Find where the given text appears and provide that cell's center as (X, Y) coordinate. 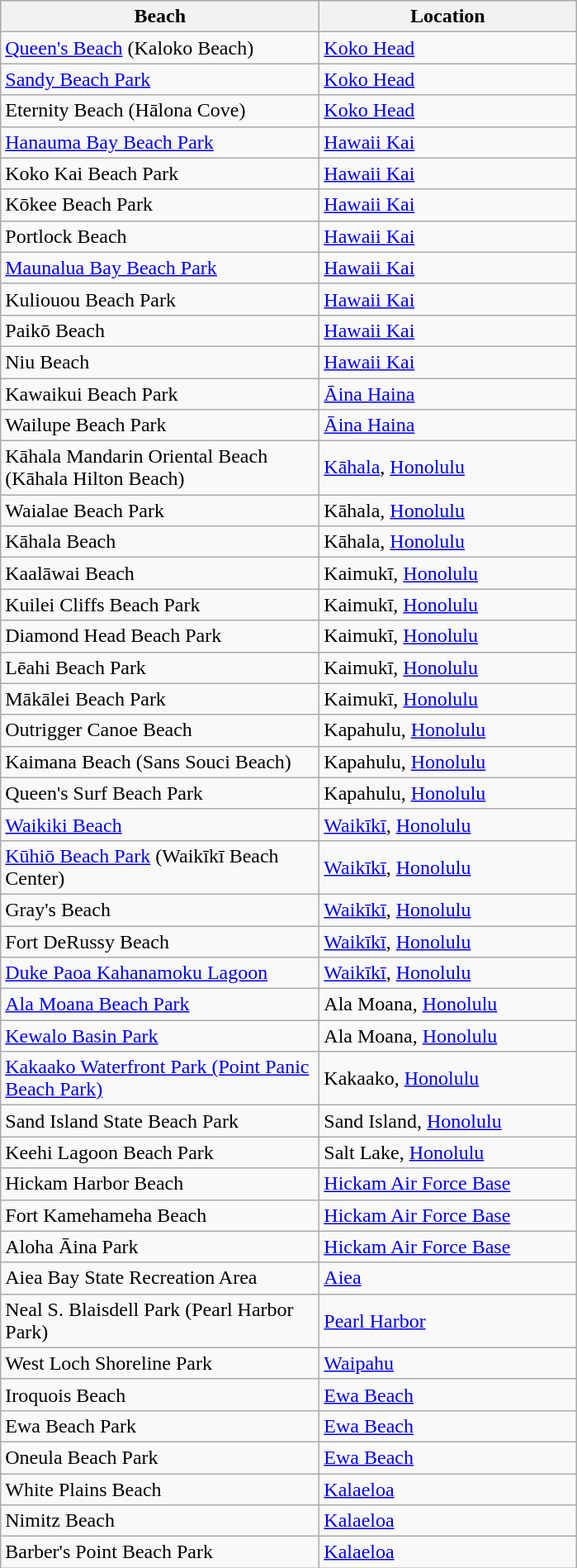
Portlock Beach (160, 236)
Kakaako Waterfront Park (Point Panic Beach Park) (160, 1079)
Ala Moana Beach Park (160, 1005)
Oneula Beach Park (160, 1457)
Sand Island State Beach Park (160, 1121)
Sandy Beach Park (160, 79)
Kūhiō Beach Park (Waikīkī Beach Center) (160, 867)
Kaalāwai Beach (160, 573)
Maunalua Bay Beach Park (160, 268)
Kewalo Basin Park (160, 1036)
Waialae Beach Park (160, 511)
Aloha Āina Park (160, 1247)
Kuilei Cliffs Beach Park (160, 605)
Queen's Surf Beach Park (160, 793)
Ewa Beach Park (160, 1426)
Beach (160, 17)
Fort Kamehameha Beach (160, 1215)
Duke Paoa Kahanamoku Lagoon (160, 973)
Hickam Harbor Beach (160, 1184)
Nimitz Beach (160, 1521)
West Loch Shoreline Park (160, 1363)
Outrigger Canoe Beach (160, 730)
Waikiki Beach (160, 824)
Kawaikui Beach Park (160, 394)
Sand Island, Honolulu (447, 1121)
Mākālei Beach Park (160, 699)
Queen's Beach (Kaloko Beach) (160, 48)
Gray's Beach (160, 910)
Kaimana Beach (Sans Souci Beach) (160, 762)
Diamond Head Beach Park (160, 636)
Kāhala Beach (160, 542)
Wailupe Beach Park (160, 425)
Kuliouou Beach Park (160, 299)
Keehi Lagoon Beach Park (160, 1152)
Iroquois Beach (160, 1395)
Barber's Point Beach Park (160, 1552)
Salt Lake, Honolulu (447, 1152)
Kāhala Mandarin Oriental Beach (Kāhala Hilton Beach) (160, 468)
Eternity Beach (Hālona Cove) (160, 111)
Waipahu (447, 1363)
Kakaako, Honolulu (447, 1079)
Hanauma Bay Beach Park (160, 142)
Niu Beach (160, 362)
Pearl Harbor (447, 1320)
Paikō Beach (160, 330)
Lēahi Beach Park (160, 668)
Aiea (447, 1278)
Aiea Bay State Recreation Area (160, 1278)
Kōkee Beach Park (160, 205)
White Plains Beach (160, 1490)
Fort DeRussy Beach (160, 941)
Location (447, 17)
Neal S. Blaisdell Park (Pearl Harbor Park) (160, 1320)
Koko Kai Beach Park (160, 173)
